From the cell containing the given text, extract its center point as [X, Y] coordinate. 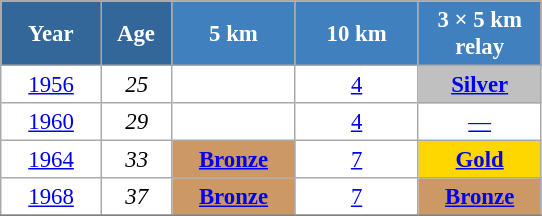
25 [136, 85]
5 km [234, 34]
Age [136, 34]
10 km [356, 34]
33 [136, 160]
Gold [480, 160]
1960 [52, 122]
1964 [52, 160]
3 × 5 km relay [480, 34]
— [480, 122]
37 [136, 197]
Year [52, 34]
29 [136, 122]
1956 [52, 85]
Silver [480, 85]
1968 [52, 197]
